For the text-containing cell, return its midpoint in [X, Y] coordinate format. 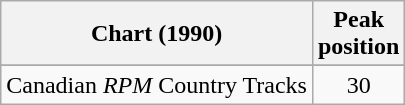
Chart (1990) [157, 34]
Peakposition [358, 34]
30 [358, 85]
Canadian RPM Country Tracks [157, 85]
